Provide the [X, Y] coordinate of the cell's center where the given text is located.  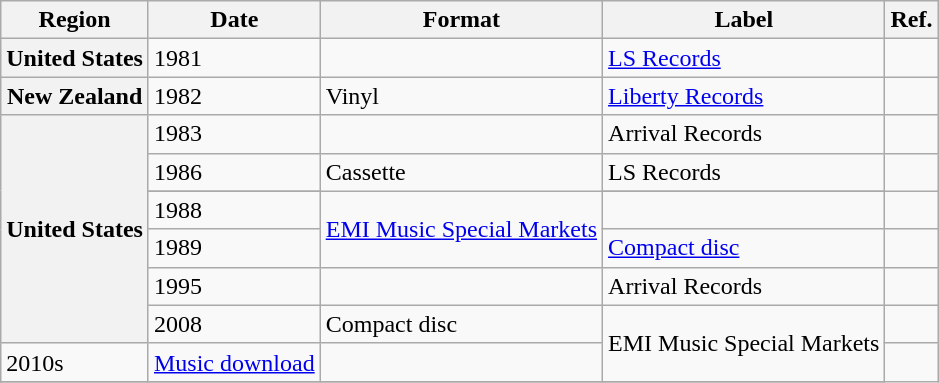
Date [234, 20]
Vinyl [461, 96]
1989 [234, 248]
2008 [234, 324]
New Zealand [75, 96]
Region [75, 20]
Label [744, 20]
1995 [234, 286]
1986 [234, 172]
2010s [75, 362]
1988 [234, 210]
1983 [234, 134]
Format [461, 20]
Ref. [912, 20]
1982 [234, 96]
1981 [234, 58]
Cassette [461, 172]
Liberty Records [744, 96]
Music download [234, 362]
